Determine the (X, Y) coordinate at the center of the cell enclosing the given text.  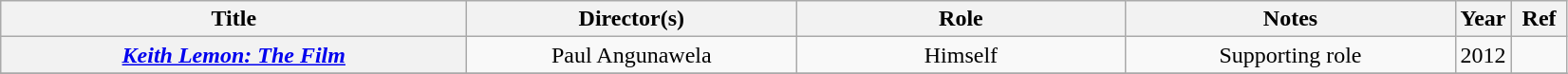
Role (961, 19)
Supporting role (1291, 55)
Notes (1291, 19)
Himself (961, 55)
Title (233, 19)
Paul Angunawela (632, 55)
Director(s) (632, 19)
Ref (1540, 19)
Keith Lemon: The Film (233, 55)
Year (1483, 19)
2012 (1483, 55)
